Identify which cell holds the provided text, then report its [x, y] central coordinate. 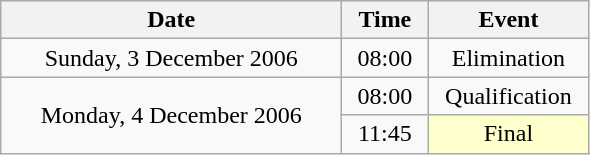
Event [508, 20]
Elimination [508, 58]
Final [508, 134]
Time [385, 20]
Monday, 4 December 2006 [172, 115]
11:45 [385, 134]
Qualification [508, 96]
Date [172, 20]
Sunday, 3 December 2006 [172, 58]
